Output the [X, Y] coordinate of the center of the cell containing the given text.  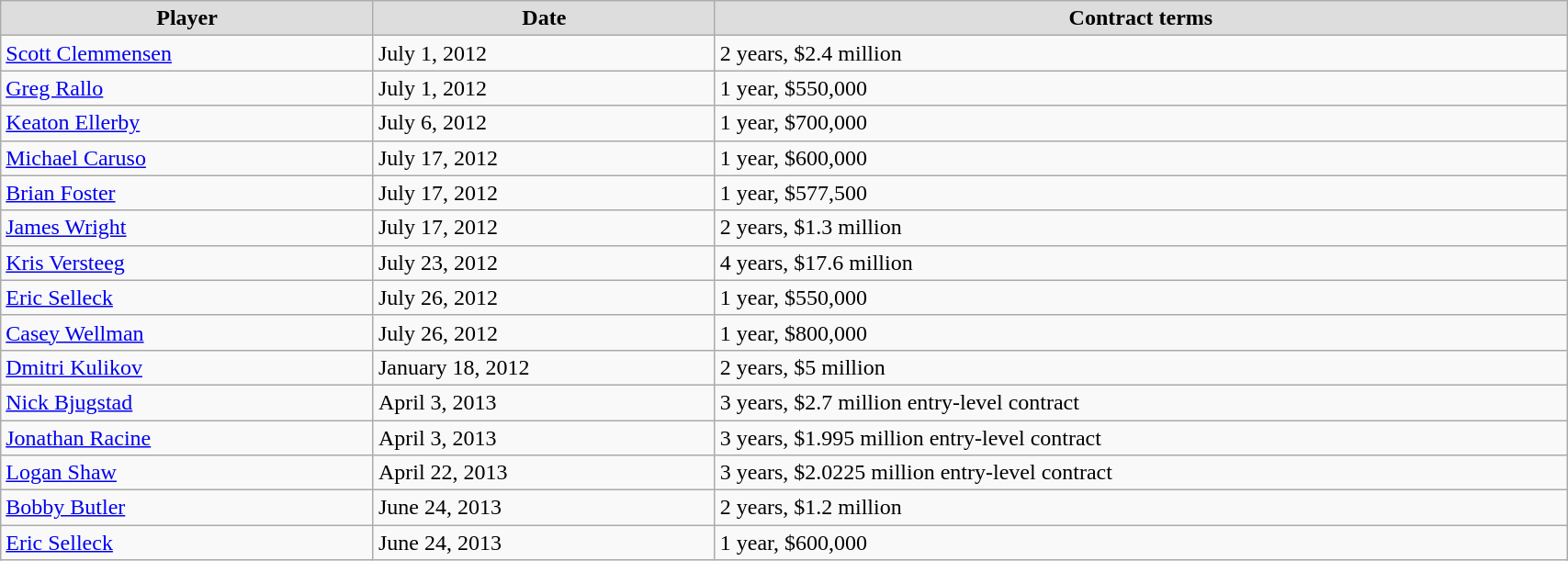
April 22, 2013 [544, 473]
1 year, $577,500 [1141, 193]
2 years, $2.4 million [1141, 53]
July 6, 2012 [544, 123]
2 years, $5 million [1141, 367]
Keaton Ellerby [187, 123]
Greg Rallo [187, 88]
Dmitri Kulikov [187, 367]
July 23, 2012 [544, 263]
January 18, 2012 [544, 367]
2 years, $1.2 million [1141, 508]
3 years, $2.0225 million entry-level contract [1141, 473]
2 years, $1.3 million [1141, 228]
Date [544, 18]
Casey Wellman [187, 332]
Jonathan Racine [187, 438]
3 years, $2.7 million entry-level contract [1141, 402]
Logan Shaw [187, 473]
Nick Bjugstad [187, 402]
James Wright [187, 228]
Kris Versteeg [187, 263]
1 year, $700,000 [1141, 123]
3 years, $1.995 million entry-level contract [1141, 438]
Player [187, 18]
Scott Clemmensen [187, 53]
4 years, $17.6 million [1141, 263]
Michael Caruso [187, 158]
1 year, $800,000 [1141, 332]
Bobby Butler [187, 508]
Brian Foster [187, 193]
Contract terms [1141, 18]
